Return the [x, y] coordinate for the center point of the cell that contains the specified text.  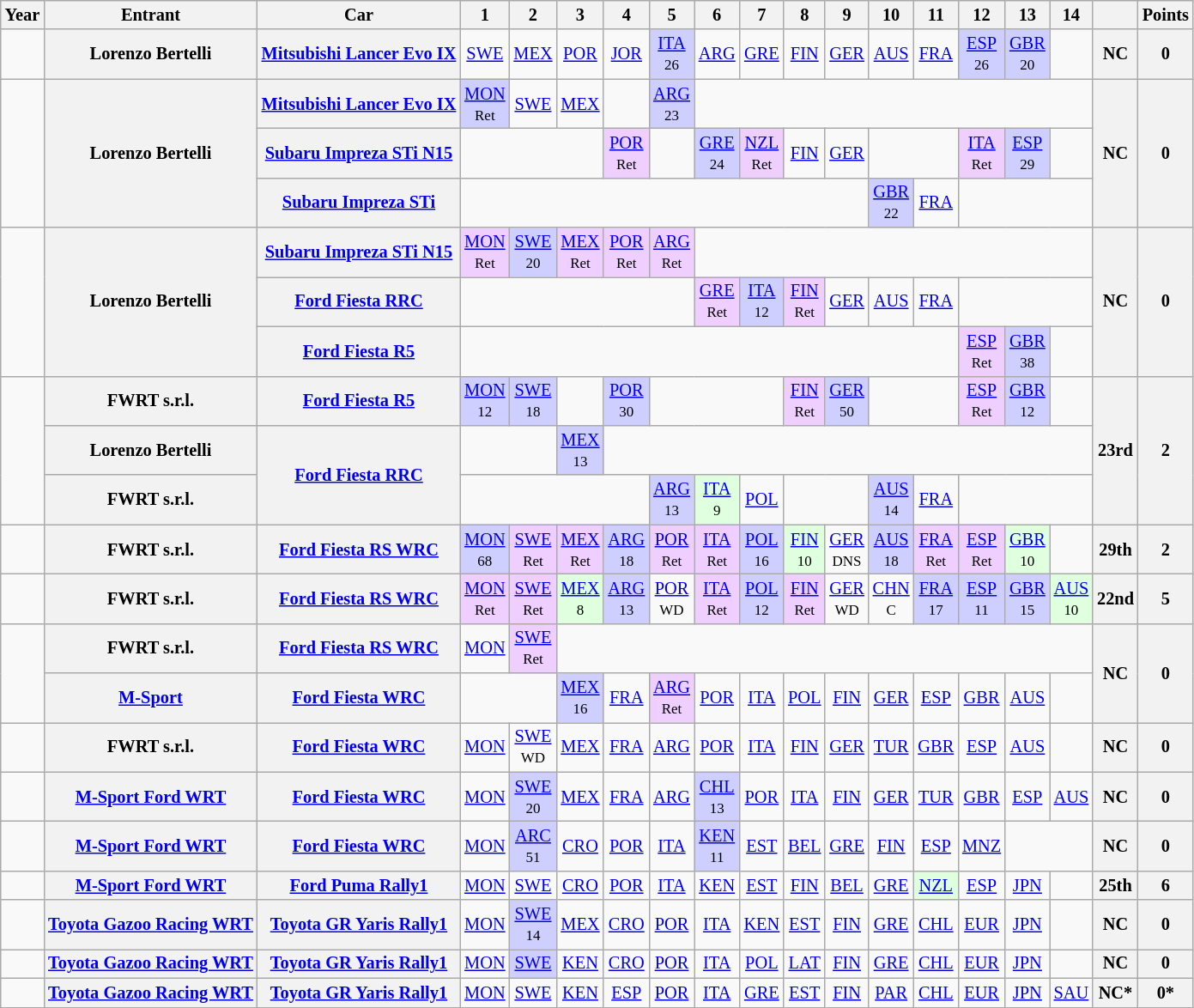
MEX8 [580, 598]
GBR10 [1027, 550]
AUS18 [891, 550]
NZLRet [762, 153]
3 [580, 15]
KEN11 [718, 846]
ITA9 [718, 500]
ESP11 [982, 598]
NZL [936, 885]
AUS10 [1071, 598]
GBR20 [1027, 54]
NC* [1116, 993]
JOR [627, 54]
GRE24 [718, 153]
MON12 [484, 401]
POL12 [762, 598]
MEX13 [580, 450]
GBR12 [1027, 401]
LAT [804, 963]
ITA12 [762, 301]
ESP26 [982, 54]
GRERet [718, 301]
FRA17 [936, 598]
Entrant [151, 15]
ITA26 [671, 54]
ESP29 [1027, 153]
12 [982, 15]
1 [484, 15]
GERWD [846, 598]
GBR38 [1027, 351]
Points [1166, 15]
SWEWD [532, 747]
MNZ [982, 846]
FRARet [936, 550]
PAR [891, 993]
Year [22, 15]
CHNC [891, 598]
M-Sport [151, 698]
AUS14 [891, 500]
13 [1027, 15]
GER50 [846, 401]
SWE18 [532, 401]
Ford Puma Rally1 [359, 885]
4 [627, 15]
23rd [1116, 450]
MON68 [484, 550]
POR30 [627, 401]
POL16 [762, 550]
PORWD [671, 598]
0* [1166, 993]
9 [846, 15]
SWE14 [532, 925]
CHL13 [718, 797]
ARG18 [627, 550]
FIN10 [804, 550]
10 [891, 15]
25th [1116, 885]
SAU [1071, 993]
ARG23 [671, 104]
7 [762, 15]
GBR22 [891, 203]
22nd [1116, 598]
8 [804, 15]
GERDNS [846, 550]
Subaru Impreza STi [359, 203]
29th [1116, 550]
MEX16 [580, 698]
ARC51 [532, 846]
Car [359, 15]
11 [936, 15]
14 [1071, 15]
GBR15 [1027, 598]
